Output the (X, Y) coordinate of the center of the cell containing the given text.  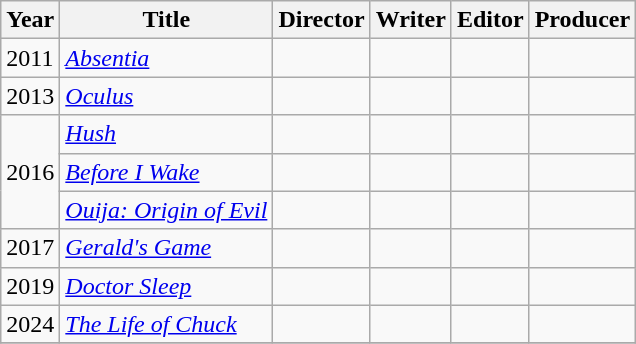
Writer (410, 20)
Before I Wake (166, 172)
Producer (582, 20)
Year (30, 20)
The Life of Chuck (166, 324)
Oculus (166, 96)
2024 (30, 324)
2011 (30, 58)
Hush (166, 134)
Editor (490, 20)
Doctor Sleep (166, 286)
2017 (30, 248)
Title (166, 20)
Ouija: Origin of Evil (166, 210)
2019 (30, 286)
Director (322, 20)
2016 (30, 172)
Gerald's Game (166, 248)
Absentia (166, 58)
2013 (30, 96)
